Identify which cell holds the provided text, then report its (x, y) central coordinate. 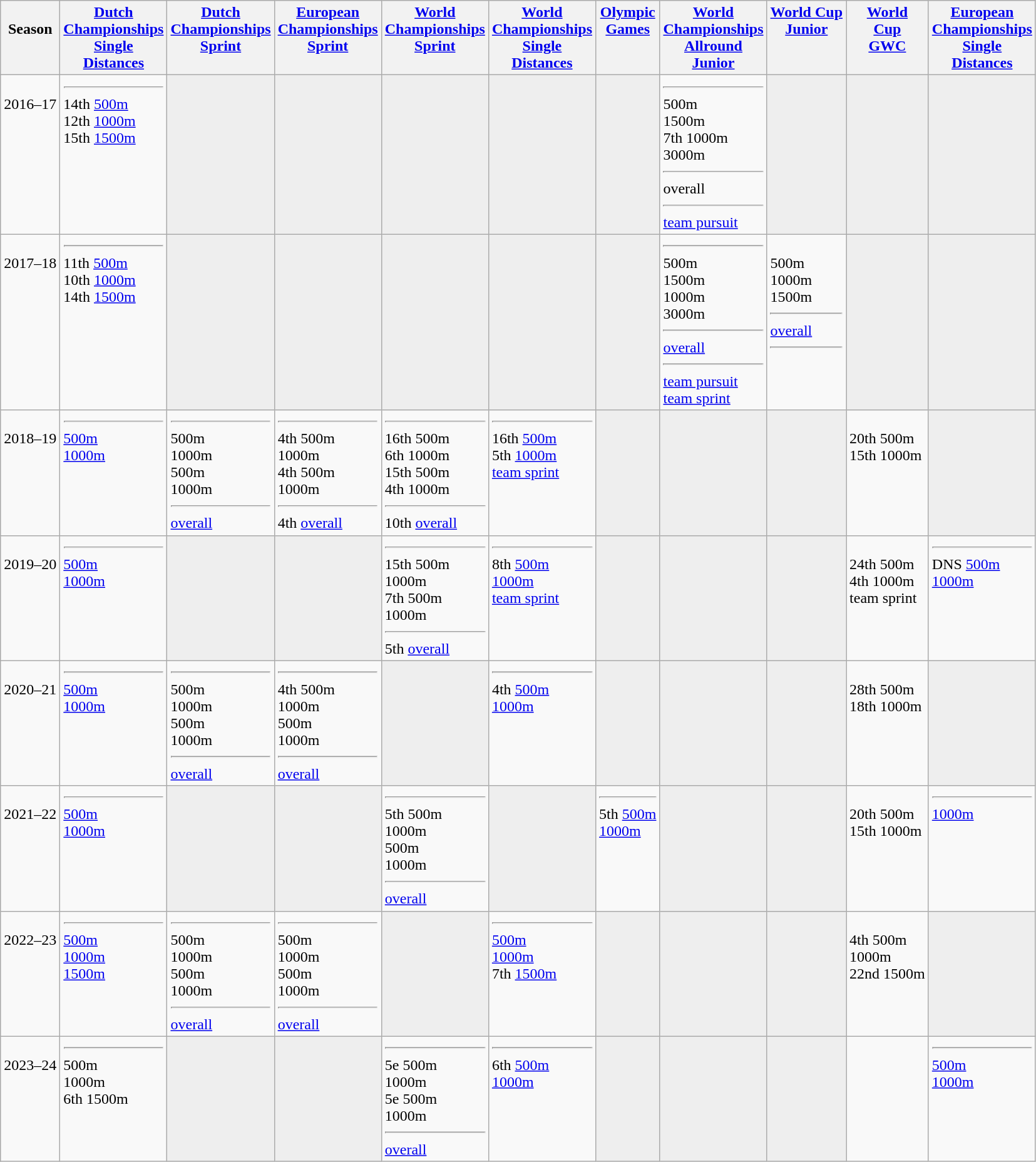
1000m (982, 848)
11th 500m 10th 1000m 14th 1500m (114, 322)
4th 500m 1000m 22nd 1500m (888, 974)
2019–20 (30, 598)
8th 500m 1000m team sprint (542, 598)
2023–24 (30, 1099)
DNS 500m 1000m (982, 598)
Season (30, 38)
2021–22 (30, 848)
5th 500m 1000m 500m 1000m overall (434, 848)
500m 1000m 7th 1500m (542, 974)
5th 500m 1000m (628, 848)
500m 1500m 1000m 3000m overall team pursuit team sprint (714, 322)
2016–17 (30, 155)
2018–19 (30, 473)
2020–21 (30, 723)
World Championships Sprint (434, 38)
500m 1000m 1500m (114, 974)
500m 1500m 7th 1000m 3000m overall team pursuit (714, 155)
500m 1000m 6th 1500m (114, 1099)
Olympic Games (628, 38)
500m 1000m 1500m overall (806, 322)
2017–18 (30, 322)
World Championships Allround Junior (714, 38)
16th 500m 6th 1000m 15th 500m 4th 1000m 10th overall (434, 473)
Dutch Championships Sprint (220, 38)
6th 500m 1000m (542, 1099)
European Championships Single Distances (982, 38)
European Championships Sprint (328, 38)
24th 500m 4th 1000m team sprint (888, 598)
World Cup Junior (806, 38)
4th 500m 1000m (542, 723)
World Championships Single Distances (542, 38)
16th 500m 5th 1000m team sprint (542, 473)
28th 500m 18th 1000m (888, 723)
Dutch Championships Single Distances (114, 38)
4th 500m 1000m 500m 1000m overall (328, 723)
14th 500m 12th 1000m 15th 1500m (114, 155)
15th 500m 1000m 7th 500m 1000m 5th overall (434, 598)
4th 500m 1000m 4th 500m 1000m 4th overall (328, 473)
5e 500m 1000m 5e 500m 1000m overall (434, 1099)
World Cup GWC (888, 38)
2022–23 (30, 974)
